Provide the [x, y] coordinate of the cell's center where the given text is located.  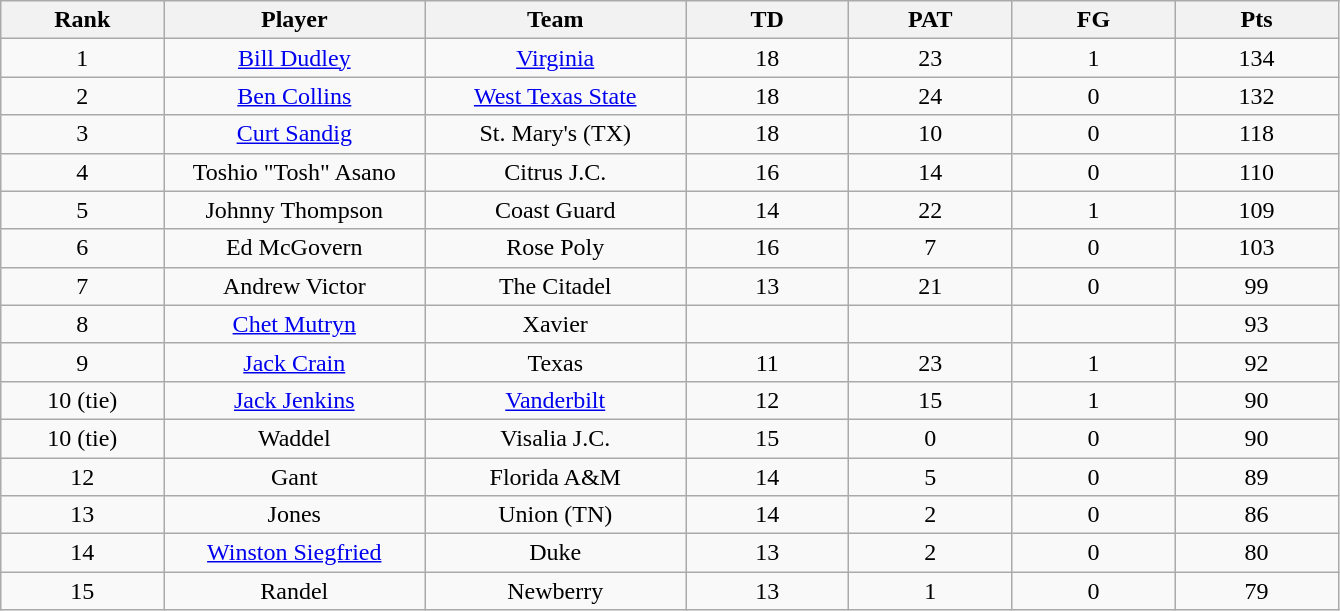
Rank [82, 20]
Visalia J.C. [556, 438]
Pts [1256, 20]
Winston Siegfried [294, 553]
FG [1094, 20]
11 [768, 362]
Florida A&M [556, 477]
Rose Poly [556, 248]
99 [1256, 286]
Jones [294, 515]
West Texas State [556, 96]
Johnny Thompson [294, 210]
St. Mary's (TX) [556, 134]
8 [82, 324]
132 [1256, 96]
Jack Jenkins [294, 400]
80 [1256, 553]
The Citadel [556, 286]
79 [1256, 591]
Xavier [556, 324]
109 [1256, 210]
6 [82, 248]
Andrew Victor [294, 286]
Chet Mutryn [294, 324]
22 [930, 210]
Ed McGovern [294, 248]
3 [82, 134]
Team [556, 20]
Vanderbilt [556, 400]
103 [1256, 248]
9 [82, 362]
Player [294, 20]
Union (TN) [556, 515]
Toshio "Tosh" Asano [294, 172]
134 [1256, 58]
86 [1256, 515]
10 [930, 134]
Ben Collins [294, 96]
Gant [294, 477]
Bill Dudley [294, 58]
93 [1256, 324]
Curt Sandig [294, 134]
Duke [556, 553]
Newberry [556, 591]
Coast Guard [556, 210]
89 [1256, 477]
Texas [556, 362]
Randel [294, 591]
Citrus J.C. [556, 172]
21 [930, 286]
4 [82, 172]
110 [1256, 172]
Waddel [294, 438]
Jack Crain [294, 362]
Virginia [556, 58]
24 [930, 96]
92 [1256, 362]
118 [1256, 134]
TD [768, 20]
PAT [930, 20]
